For the text-containing cell, return its midpoint in (X, Y) coordinate format. 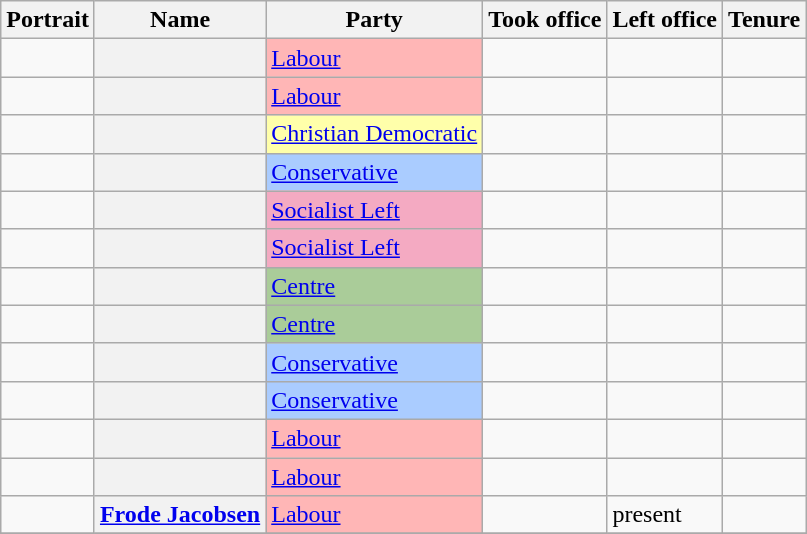
Frode Jacobsen (180, 515)
Name (180, 20)
present (665, 515)
Christian Democratic (374, 134)
Tenure (764, 20)
Party (374, 20)
Took office (545, 20)
Portrait (48, 20)
Left office (665, 20)
